From the cell containing the given text, extract its center point as [x, y] coordinate. 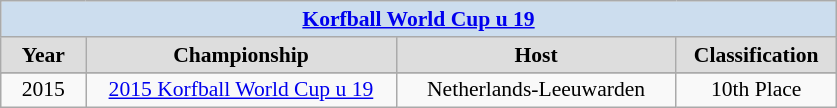
Championship [241, 55]
2015 [44, 90]
Year [44, 55]
10th Place [756, 90]
Netherlands-Leeuwarden [536, 90]
Host [536, 55]
2015 Korfball World Cup u 19 [241, 90]
Classification [756, 55]
Korfball World Cup u 19 [419, 19]
